Capture the cell that displays the provided text and extract its [X, Y] central coordinate. 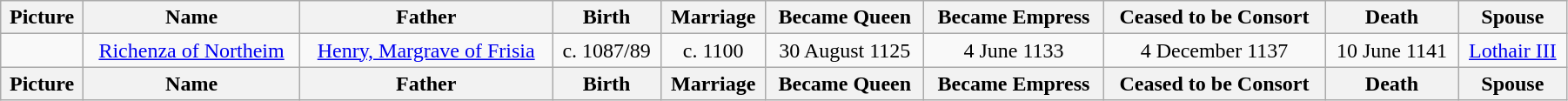
c. 1100 [713, 50]
c. 1087/89 [607, 50]
10 June 1141 [1392, 50]
Lothair III [1512, 50]
Henry, Margrave of Frisia [426, 50]
4 December 1137 [1214, 50]
Richenza of Northeim [191, 50]
4 June 1133 [1015, 50]
30 August 1125 [845, 50]
